Return the [X, Y] coordinate for the center point of the cell that contains the specified text.  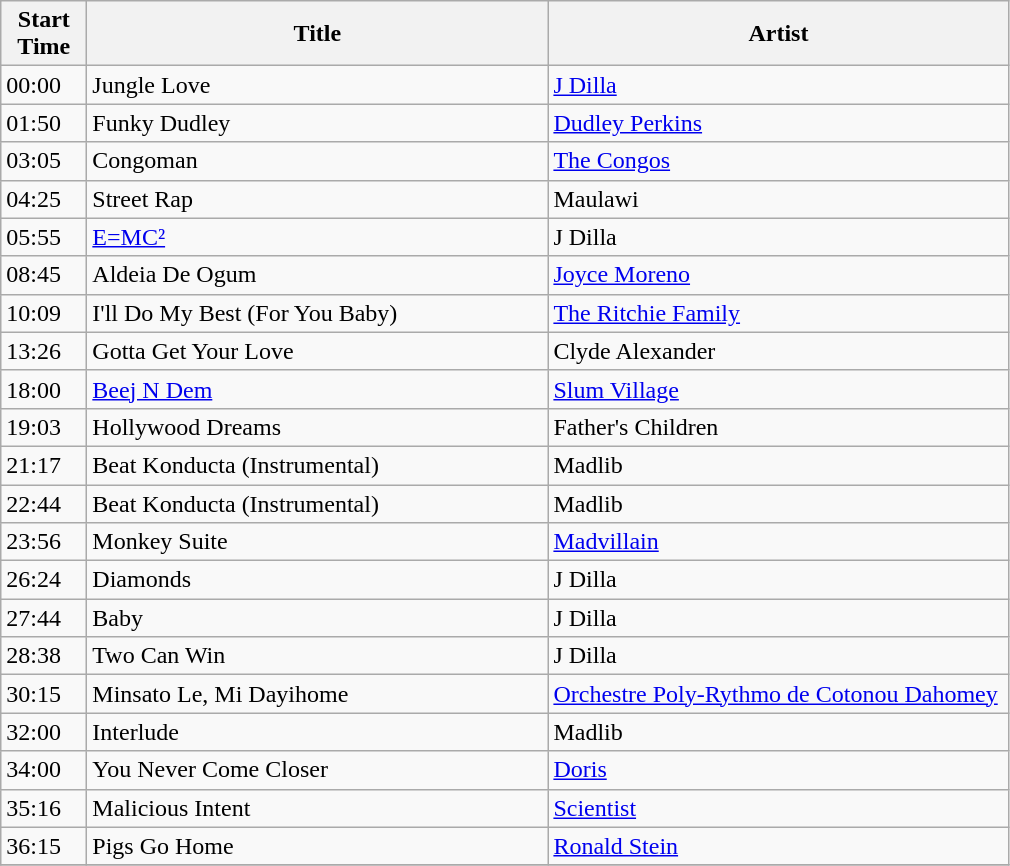
Clyde Alexander [778, 351]
Start Time [44, 34]
28:38 [44, 656]
35:16 [44, 808]
Pigs Go Home [318, 846]
22:44 [44, 503]
10:09 [44, 313]
Two Can Win [318, 656]
Diamonds [318, 580]
Doris [778, 770]
Maulawi [778, 199]
27:44 [44, 618]
Slum Village [778, 389]
Baby [318, 618]
01:50 [44, 123]
Funky Dudley [318, 123]
Interlude [318, 732]
Street Rap [318, 199]
Monkey Suite [318, 542]
Hollywood Dreams [318, 427]
Jungle Love [318, 85]
Malicious Intent [318, 808]
32:00 [44, 732]
18:00 [44, 389]
30:15 [44, 694]
26:24 [44, 580]
Gotta Get Your Love [318, 351]
19:03 [44, 427]
Title [318, 34]
The Ritchie Family [778, 313]
Congoman [318, 161]
00:00 [44, 85]
Father's Children [778, 427]
21:17 [44, 465]
Madvillain [778, 542]
Aldeia De Ogum [318, 275]
Beej N Dem [318, 389]
Minsato Le, Mi Dayihome [318, 694]
36:15 [44, 846]
Joyce Moreno [778, 275]
Orchestre Poly-Rythmo de Cotonou Dahomey [778, 694]
13:26 [44, 351]
08:45 [44, 275]
The Congos [778, 161]
You Never Come Closer [318, 770]
04:25 [44, 199]
Ronald Stein [778, 846]
I'll Do My Best (For You Baby) [318, 313]
23:56 [44, 542]
34:00 [44, 770]
03:05 [44, 161]
Artist [778, 34]
05:55 [44, 237]
E=MC² [318, 237]
Scientist [778, 808]
Dudley Perkins [778, 123]
